Extract the (X, Y) coordinate from the center of the cell holding the provided text.  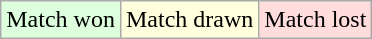
Match won (61, 20)
Match drawn (189, 20)
Match lost (316, 20)
